Extract the (x, y) coordinate from the center of the cell holding the provided text.  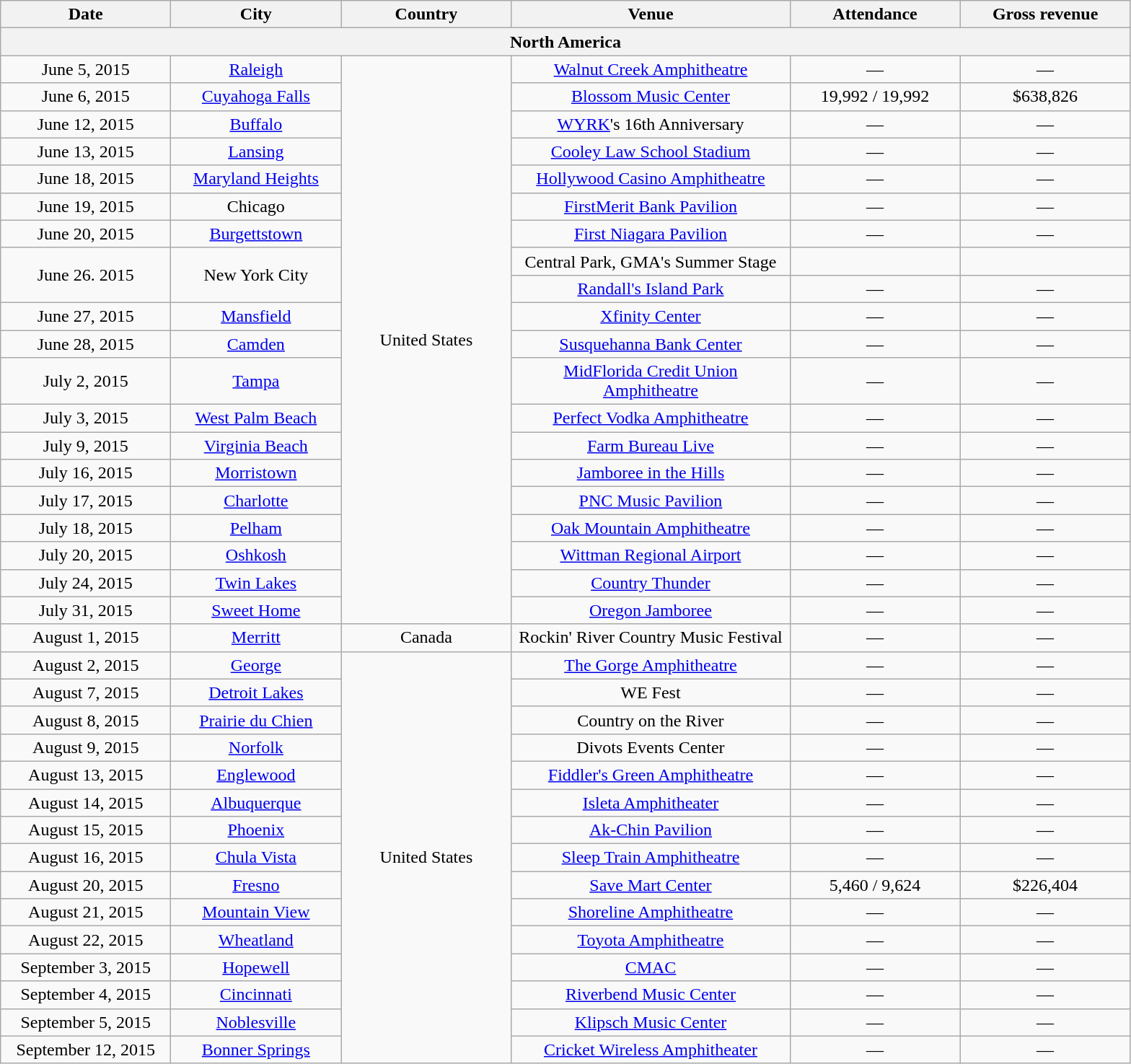
July 3, 2015 (86, 418)
Shoreline Amphitheatre (651, 913)
Randall's Island Park (651, 289)
Burgettstown (256, 234)
Country on the River (651, 720)
Norfolk (256, 747)
June 26. 2015 (86, 275)
Oak Mountain Amphitheatre (651, 528)
August 14, 2015 (86, 803)
June 19, 2015 (86, 206)
FirstMerit Bank Pavilion (651, 206)
Oshkosh (256, 555)
Hollywood Casino Amphitheatre (651, 179)
Detroit Lakes (256, 693)
George (256, 665)
Wittman Regional Airport (651, 555)
MidFlorida Credit Union Amphitheatre (651, 381)
Wheatland (256, 940)
August 16, 2015 (86, 858)
Sleep Train Amphitheatre (651, 858)
Venue (651, 14)
Rockin' River Country Music Festival (651, 638)
Mansfield (256, 316)
Hopewell (256, 967)
September 5, 2015 (86, 1022)
Perfect Vodka Amphitheatre (651, 418)
Jamboree in the Hills (651, 473)
Cincinnati (256, 995)
June 28, 2015 (86, 344)
August 2, 2015 (86, 665)
June 27, 2015 (86, 316)
Tampa (256, 381)
August 7, 2015 (86, 693)
Central Park, GMA's Summer Stage (651, 261)
5,460 / 9,624 (875, 885)
Country (426, 14)
Cooley Law School Stadium (651, 151)
August 1, 2015 (86, 638)
Maryland Heights (256, 179)
August 22, 2015 (86, 940)
North America (565, 42)
Susquehanna Bank Center (651, 344)
The Gorge Amphitheatre (651, 665)
Albuquerque (256, 803)
Farm Bureau Live (651, 446)
June 5, 2015 (86, 69)
Canada (426, 638)
Chula Vista (256, 858)
Charlotte (256, 501)
Pelham (256, 528)
August 20, 2015 (86, 885)
19,992 / 19,992 (875, 97)
Morristown (256, 473)
First Niagara Pavilion (651, 234)
August 13, 2015 (86, 775)
Cuyahoga Falls (256, 97)
Country Thunder (651, 583)
Fiddler's Green Amphitheatre (651, 775)
June 6, 2015 (86, 97)
Merritt (256, 638)
July 2, 2015 (86, 381)
June 12, 2015 (86, 124)
Camden (256, 344)
Ak-Chin Pavilion (651, 830)
July 18, 2015 (86, 528)
Noblesville (256, 1022)
Riverbend Music Center (651, 995)
City (256, 14)
July 17, 2015 (86, 501)
Date (86, 14)
Twin Lakes (256, 583)
CMAC (651, 967)
Virginia Beach (256, 446)
New York City (256, 275)
August 9, 2015 (86, 747)
Save Mart Center (651, 885)
Klipsch Music Center (651, 1022)
Walnut Creek Amphitheatre (651, 69)
August 21, 2015 (86, 913)
Attendance (875, 14)
WYRK's 16th Anniversary (651, 124)
September 3, 2015 (86, 967)
September 4, 2015 (86, 995)
September 12, 2015 (86, 1050)
July 16, 2015 (86, 473)
Divots Events Center (651, 747)
Sweet Home (256, 610)
PNC Music Pavilion (651, 501)
July 20, 2015 (86, 555)
Blossom Music Center (651, 97)
Prairie du Chien (256, 720)
July 24, 2015 (86, 583)
Cricket Wireless Amphitheater (651, 1050)
Isleta Amphitheater (651, 803)
June 13, 2015 (86, 151)
Englewood (256, 775)
$226,404 (1045, 885)
August 15, 2015 (86, 830)
Gross revenue (1045, 14)
Phoenix (256, 830)
Mountain View (256, 913)
WE Fest (651, 693)
Toyota Amphitheatre (651, 940)
June 20, 2015 (86, 234)
July 9, 2015 (86, 446)
Bonner Springs (256, 1050)
Xfinity Center (651, 316)
West Palm Beach (256, 418)
Lansing (256, 151)
July 31, 2015 (86, 610)
August 8, 2015 (86, 720)
June 18, 2015 (86, 179)
$638,826 (1045, 97)
Oregon Jamboree (651, 610)
Chicago (256, 206)
Raleigh (256, 69)
Buffalo (256, 124)
Fresno (256, 885)
